Locate the cell with the specified text and output its (X, Y) center coordinate. 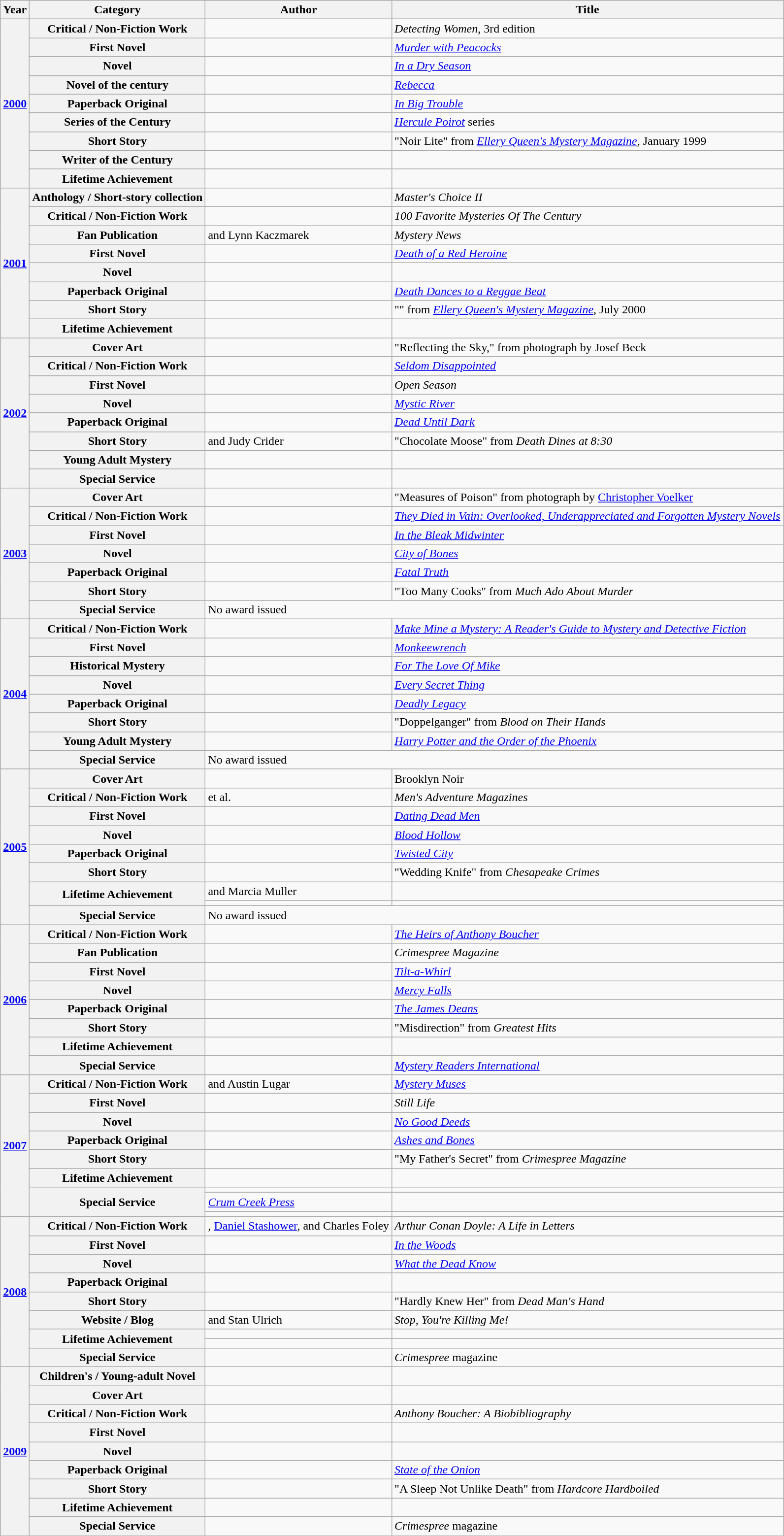
and Austin Lugar (298, 1084)
State of the Onion (588, 1470)
Writer of the Century (117, 160)
Mystery News (588, 235)
Every Secret Thing (588, 685)
Historical Mystery (117, 666)
2005 (15, 847)
Murder with Peacocks (588, 47)
100 Favorite Mysteries Of The Century (588, 216)
Master's Choice II (588, 197)
Website / Blog (117, 1320)
2003 (15, 553)
"Too Many Cooks" from Much Ado About Murder (588, 591)
Brooklyn Noir (588, 778)
"Noir Lite" from Ellery Queen's Mystery Magazine, January 1999 (588, 141)
Make Mine a Mystery: A Reader's Guide to Mystery and Detective Fiction (588, 629)
Death of a Red Heroine (588, 254)
Harry Potter and the Order of the Phoenix (588, 741)
Still Life (588, 1102)
"Wedding Knife" from Chesapeake Crimes (588, 872)
In the Woods (588, 1245)
, Daniel Stashower, and Charles Foley (298, 1226)
2006 (15, 1000)
and Judy Crider (298, 441)
Mystery Readers International (588, 1065)
City of Bones (588, 554)
"Measures of Poison" from photograph by Christopher Voelker (588, 497)
Dead Until Dark (588, 422)
For The Love Of Mike (588, 666)
2001 (15, 263)
2007 (15, 1146)
"Reflecting the Sky," from photograph by Josef Beck (588, 347)
Mercy Falls (588, 990)
Author (298, 10)
Children's / Young-adult Novel (117, 1376)
Ashes and Bones (588, 1140)
"" from Ellery Queen's Mystery Magazine, July 2000 (588, 310)
Crimespree Magazine (588, 953)
Seldom Disappointed (588, 366)
"Hardly Knew Her" from Dead Man's Hand (588, 1301)
Twisted City (588, 854)
2008 (15, 1292)
"My Father's Secret" from Crimespree Magazine (588, 1159)
Monkeewrench (588, 647)
and Stan Ulrich (298, 1320)
Title (588, 10)
Hercule Poirot series (588, 122)
2009 (15, 1451)
Mystery Muses (588, 1084)
Stop, You're Killing Me! (588, 1320)
Detecting Women, 3rd edition (588, 29)
Crum Creek Press (298, 1202)
In a Dry Season (588, 66)
Year (15, 10)
et al. (298, 797)
Fatal Truth (588, 572)
Mystic River (588, 403)
Dating Dead Men (588, 816)
What the Dead Know (588, 1264)
Men's Adventure Magazines (588, 797)
Tilt-a-Whirl (588, 971)
Arthur Conan Doyle: A Life in Letters (588, 1226)
"Misdirection" from Greatest Hits (588, 1028)
2000 (15, 103)
Rebecca (588, 85)
Blood Hollow (588, 835)
They Died in Vain: Overlooked, Underappreciated and Forgotten Mystery Novels (588, 516)
Death Dances to a Reggae Beat (588, 291)
Anthology / Short-story collection (117, 197)
No Good Deeds (588, 1122)
The Heirs of Anthony Boucher (588, 934)
In the Bleak Midwinter (588, 534)
"Chocolate Moose" from Death Dines at 8:30 (588, 441)
and Lynn Kaczmarek (298, 235)
The James Deans (588, 1009)
Anthony Boucher: A Biobibliography (588, 1414)
Series of the Century (117, 122)
Category (117, 10)
Novel of the century (117, 85)
In Big Trouble (588, 103)
2004 (15, 694)
"Doppelganger" from Blood on Their Hands (588, 722)
Open Season (588, 385)
Deadly Legacy (588, 703)
and Marcia Muller (298, 891)
2002 (15, 413)
"A Sleep Not Unlike Death" from Hardcore Hardboiled (588, 1489)
